Determine the (x, y) coordinate at the center of the cell enclosing the given text.  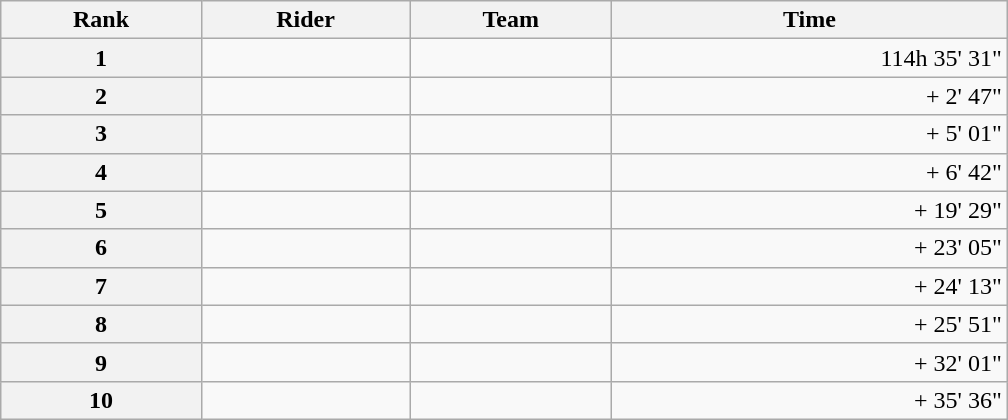
Rank (102, 20)
+ 5' 01" (810, 134)
Time (810, 20)
Rider (305, 20)
Team (511, 20)
2 (102, 96)
9 (102, 362)
+ 19' 29" (810, 210)
+ 6' 42" (810, 172)
8 (102, 324)
1 (102, 58)
+ 24' 13" (810, 286)
5 (102, 210)
7 (102, 286)
4 (102, 172)
+ 25' 51" (810, 324)
+ 23' 05" (810, 248)
3 (102, 134)
114h 35' 31" (810, 58)
+ 32' 01" (810, 362)
+ 35' 36" (810, 400)
+ 2' 47" (810, 96)
6 (102, 248)
10 (102, 400)
